Identify which cell holds the provided text, then report its (X, Y) central coordinate. 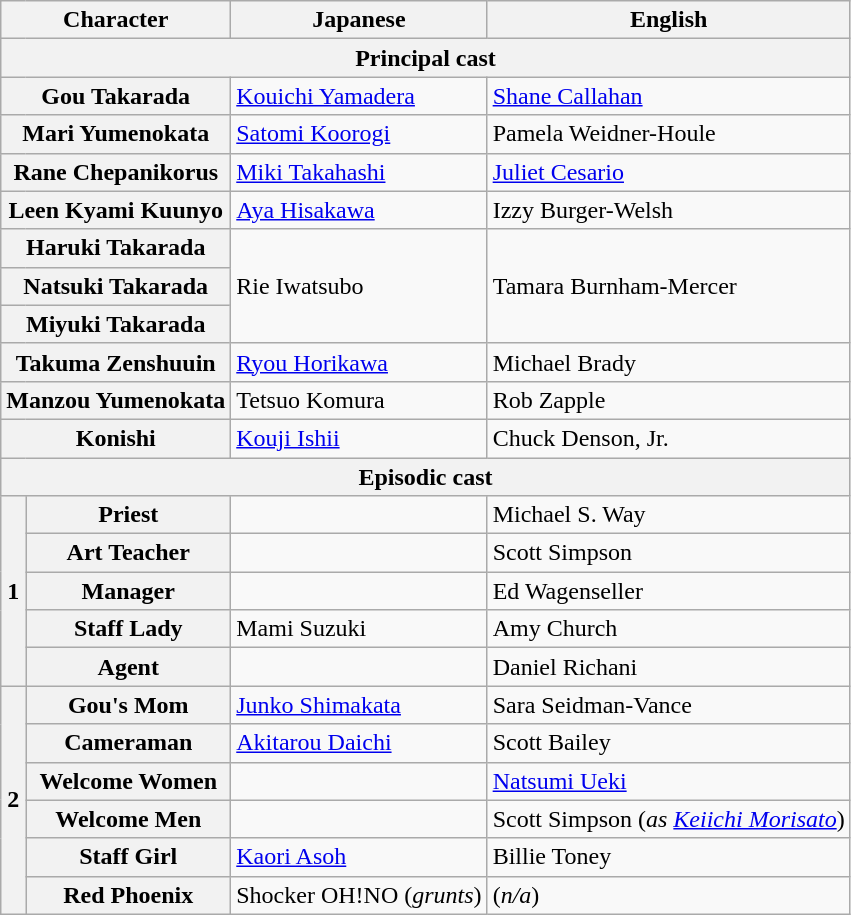
Daniel Richani (668, 667)
Agent (128, 667)
Aya Hisakawa (359, 210)
Welcome Women (128, 781)
Shane Callahan (668, 96)
Manager (128, 591)
(n/a) (668, 895)
1 (14, 591)
Scott Simpson (as Keiichi Morisato) (668, 819)
Satomi Koorogi (359, 134)
Sara Seidman-Vance (668, 705)
Kouichi Yamadera (359, 96)
Art Teacher (128, 553)
Junko Shimakata (359, 705)
Character (116, 20)
Natsumi Ueki (668, 781)
English (668, 20)
Billie Toney (668, 857)
Miyuki Takarada (116, 324)
Amy Church (668, 629)
Mami Suzuki (359, 629)
Takuma Zenshuuin (116, 362)
Kouji Ishii (359, 438)
Gou's Mom (128, 705)
Mari Yumenokata (116, 134)
Ed Wagenseller (668, 591)
Scott Simpson (668, 553)
Cameraman (128, 743)
Akitarou Daichi (359, 743)
Priest (128, 515)
Welcome Men (128, 819)
Haruki Takarada (116, 248)
Pamela Weidner-Houle (668, 134)
Miki Takahashi (359, 172)
Rie Iwatsubo (359, 286)
Shocker OH!NO (grunts) (359, 895)
Tamara Burnham-Mercer (668, 286)
Natsuki Takarada (116, 286)
Rane Chepanikorus (116, 172)
Michael Brady (668, 362)
Chuck Denson, Jr. (668, 438)
Manzou Yumenokata (116, 400)
Gou Takarada (116, 96)
2 (14, 800)
Izzy Burger-Welsh (668, 210)
Leen Kyami Kuunyo (116, 210)
Rob Zapple (668, 400)
Kaori Asoh (359, 857)
Michael S. Way (668, 515)
Konishi (116, 438)
Juliet Cesario (668, 172)
Staff Lady (128, 629)
Red Phoenix (128, 895)
Japanese (359, 20)
Scott Bailey (668, 743)
Ryou Horikawa (359, 362)
Staff Girl (128, 857)
Episodic cast (426, 477)
Tetsuo Komura (359, 400)
Principal cast (426, 58)
